From the cell containing the given text, extract its center point as [X, Y] coordinate. 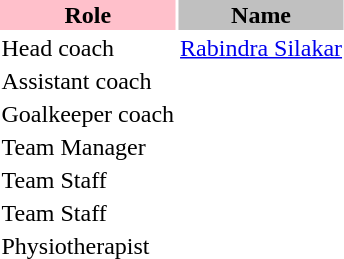
Role [88, 15]
Assistant coach [88, 81]
Rabindra Silakar [262, 48]
Goalkeeper coach [88, 114]
Name [262, 15]
Team Manager [88, 147]
Head coach [88, 48]
